Locate the cell with the specified text and output its [X, Y] center coordinate. 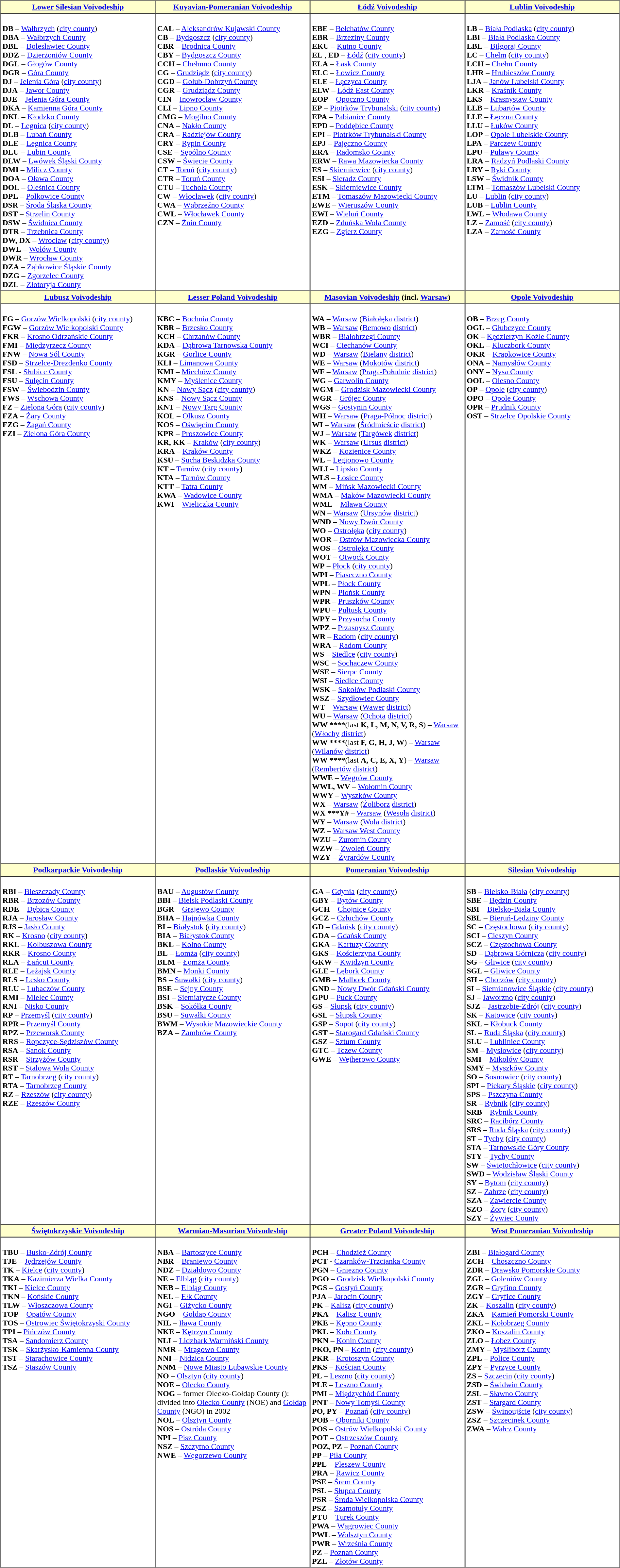
Greater Poland Voivodeship [387, 1231]
Lubusz Voivodeship [78, 297]
Silesian Voivodeship [542, 870]
Opole Voivodeship [542, 297]
Podlaskie Voivodeship [233, 870]
Podkarpackie Voivodeship [78, 870]
Pomeranian Voivodeship [387, 870]
Kuyavian-Pomeranian Voivodeship [233, 7]
Masovian Voivodeship (incl. Warsaw) [387, 297]
Lesser Poland Voivodeship [233, 297]
Warmian-Masurian Voivodeship [233, 1231]
West Pomeranian Voivodeship [542, 1231]
Łódź Voivodeship [387, 7]
Lublin Voivodeship [542, 7]
Świętokrzyskie Voivodeship [78, 1231]
Lower Silesian Voivodeship [78, 7]
